Determine the (x, y) coordinate at the center of the cell enclosing the given text.  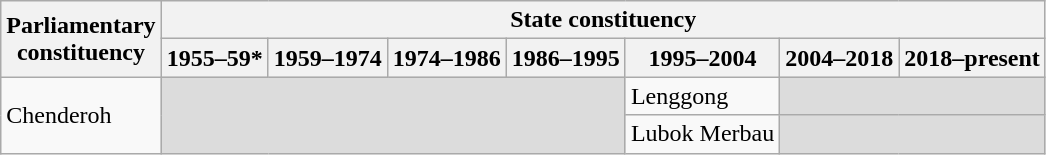
Lubok Merbau (702, 134)
2018–present (972, 58)
1955–59* (214, 58)
1974–1986 (446, 58)
1995–2004 (702, 58)
1959–1974 (328, 58)
1986–1995 (566, 58)
2004–2018 (840, 58)
Parliamentaryconstituency (81, 39)
Chenderoh (81, 115)
Lenggong (702, 96)
State constituency (603, 20)
